Detect which cell encompasses the target text, then output its [x, y] center coordinate. 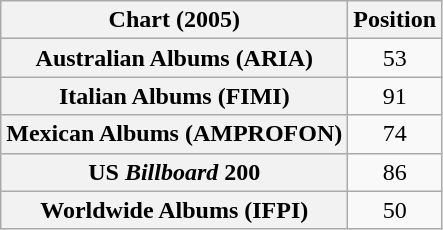
91 [395, 96]
Worldwide Albums (IFPI) [174, 210]
Italian Albums (FIMI) [174, 96]
50 [395, 210]
Mexican Albums (AMPROFON) [174, 134]
53 [395, 58]
Position [395, 20]
Australian Albums (ARIA) [174, 58]
Chart (2005) [174, 20]
86 [395, 172]
US Billboard 200 [174, 172]
74 [395, 134]
